Provide the (X, Y) coordinate of the cell's center where the given text is located.  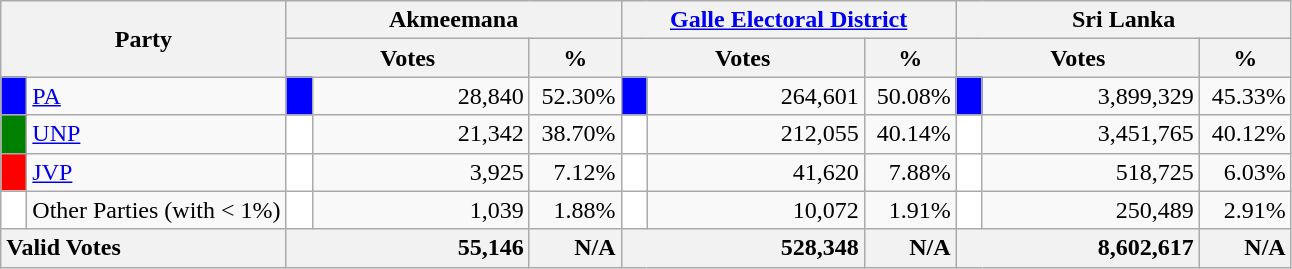
Galle Electoral District (788, 20)
3,899,329 (1090, 96)
40.12% (1245, 134)
41,620 (756, 172)
3,451,765 (1090, 134)
JVP (156, 172)
PA (156, 96)
Valid Votes (144, 248)
10,072 (756, 210)
38.70% (575, 134)
52.30% (575, 96)
Other Parties (with < 1%) (156, 210)
8,602,617 (1078, 248)
28,840 (420, 96)
7.88% (910, 172)
40.14% (910, 134)
Sri Lanka (1124, 20)
UNP (156, 134)
55,146 (408, 248)
Party (144, 39)
50.08% (910, 96)
21,342 (420, 134)
6.03% (1245, 172)
518,725 (1090, 172)
Akmeemana (454, 20)
1,039 (420, 210)
2.91% (1245, 210)
7.12% (575, 172)
264,601 (756, 96)
1.88% (575, 210)
212,055 (756, 134)
250,489 (1090, 210)
45.33% (1245, 96)
1.91% (910, 210)
528,348 (742, 248)
3,925 (420, 172)
